Scan for the cell matching the given text and deliver its (x, y) coordinate at center. 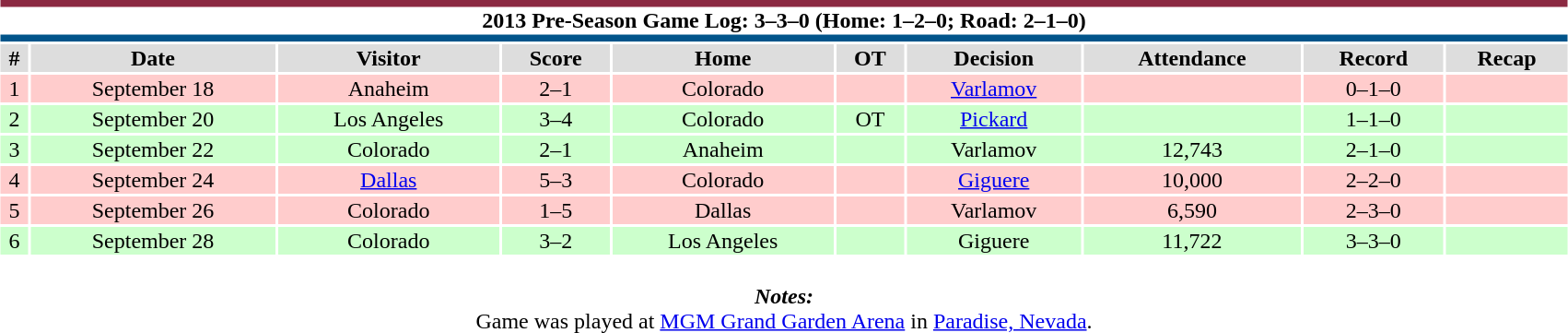
2–1–0 (1374, 149)
5–3 (556, 180)
3–4 (556, 119)
11,722 (1192, 241)
Date (153, 58)
3–2 (556, 241)
Attendance (1192, 58)
1 (15, 89)
Record (1374, 58)
2–2–0 (1374, 180)
12,743 (1192, 149)
Decision (993, 58)
4 (15, 180)
3 (15, 149)
1–1–0 (1374, 119)
September 26 (153, 210)
Recap (1507, 58)
Visitor (389, 58)
10,000 (1192, 180)
3–3–0 (1374, 241)
2 (15, 119)
September 24 (153, 180)
6,590 (1192, 210)
0–1–0 (1374, 89)
September 18 (153, 89)
6 (15, 241)
Pickard (993, 119)
5 (15, 210)
September 20 (153, 119)
Score (556, 58)
September 22 (153, 149)
September 28 (153, 241)
2–3–0 (1374, 210)
# (15, 58)
2013 Pre-Season Game Log: 3–3–0 (Home: 1–2–0; Road: 2–1–0) (784, 20)
Home (723, 58)
1–5 (556, 210)
